Find where the given text appears and provide that cell's center as [X, Y] coordinate. 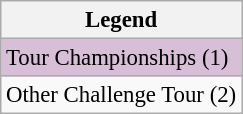
Legend [122, 20]
Other Challenge Tour (2) [122, 95]
Tour Championships (1) [122, 58]
